Identify which cell holds the provided text, then report its (X, Y) central coordinate. 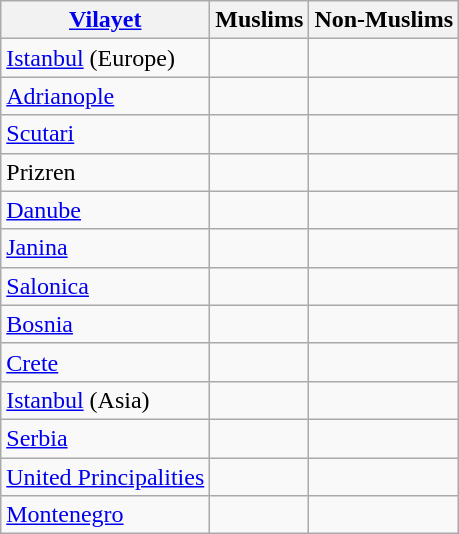
Danube (106, 210)
Crete (106, 362)
United Principalities (106, 477)
Salonica (106, 286)
Janina (106, 248)
Muslims (260, 20)
Scutari (106, 134)
Istanbul (Europe) (106, 58)
Vilayet (106, 20)
Prizren (106, 172)
Bosnia (106, 324)
Serbia (106, 438)
Montenegro (106, 515)
Istanbul (Asia) (106, 400)
Non-Muslims (384, 20)
Adrianople (106, 96)
